Scan for the cell matching the given text and deliver its (x, y) coordinate at center. 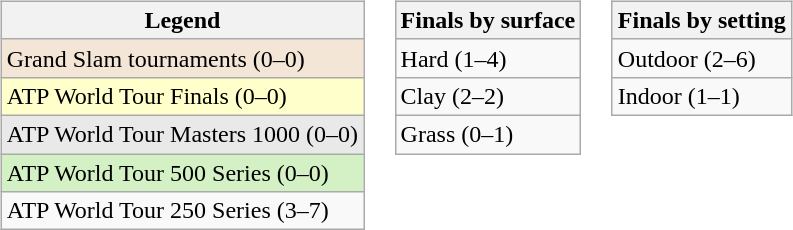
ATP World Tour Masters 1000 (0–0) (182, 134)
ATP World Tour Finals (0–0) (182, 96)
Grass (0–1) (488, 134)
Finals by setting (702, 20)
ATP World Tour 500 Series (0–0) (182, 173)
Clay (2–2) (488, 96)
ATP World Tour 250 Series (3–7) (182, 211)
Outdoor (2–6) (702, 58)
Grand Slam tournaments (0–0) (182, 58)
Legend (182, 20)
Indoor (1–1) (702, 96)
Hard (1–4) (488, 58)
Finals by surface (488, 20)
